Search for the cell housing the specified text and yield its (x, y) center coordinate. 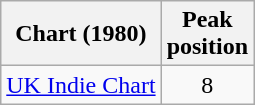
8 (207, 85)
Peakposition (207, 34)
UK Indie Chart (81, 85)
Chart (1980) (81, 34)
